Extract the [x, y] coordinate from the center of the cell holding the provided text.  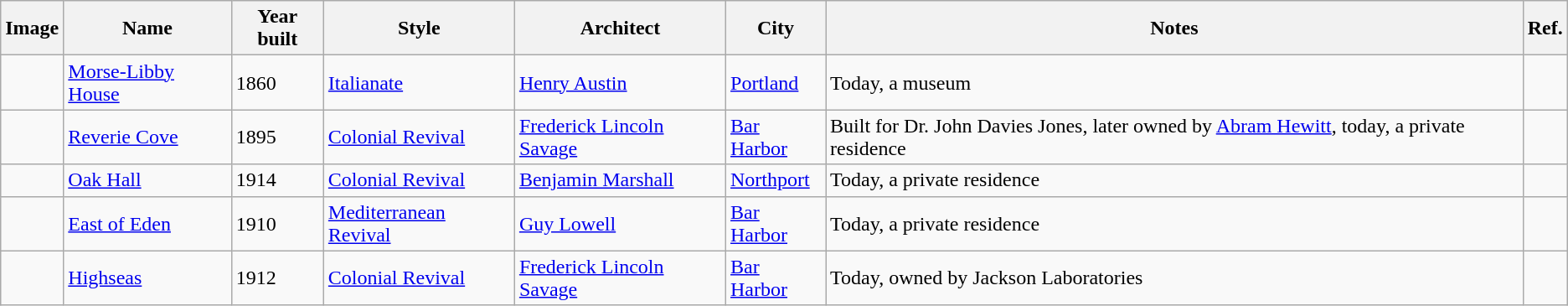
City [776, 29]
1912 [277, 278]
Oak Hall [147, 180]
Northport [776, 180]
Mediterranean Revival [419, 223]
Style [419, 29]
Today, a museum [1174, 82]
Henry Austin [620, 82]
Guy Lowell [620, 223]
Morse-Libby House [147, 82]
1860 [277, 82]
Reverie Cove [147, 137]
Italianate [419, 82]
Portland [776, 82]
Name [147, 29]
Built for Dr. John Davies Jones, later owned by Abram Hewitt, today, a private residence [1174, 137]
1910 [277, 223]
Image [32, 29]
Year built [277, 29]
Today, owned by Jackson Laboratories [1174, 278]
Notes [1174, 29]
Architect [620, 29]
Benjamin Marshall [620, 180]
1895 [277, 137]
Ref. [1545, 29]
1914 [277, 180]
Highseas [147, 278]
East of Eden [147, 223]
